Find where the given text appears and provide that cell's center as [X, Y] coordinate. 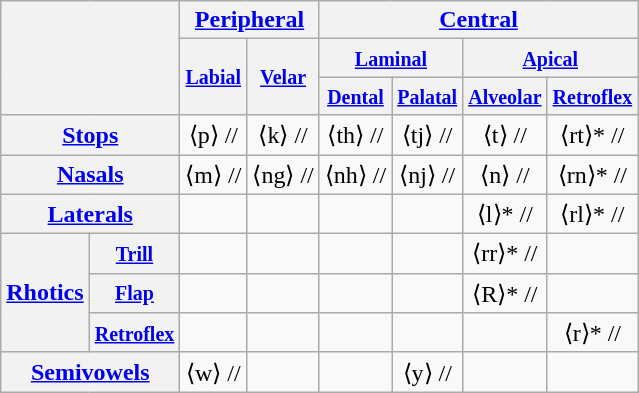
⟨r⟩* // [592, 333]
Flap [134, 293]
Velar [283, 77]
⟨w⟩ // [214, 372]
Labial [214, 77]
⟨l⟩* // [505, 214]
⟨tj⟩ // [428, 135]
⟨p⟩ // [214, 135]
⟨rr⟩* // [505, 254]
Laterals [90, 214]
⟨rl⟩* // [592, 214]
Alveolar [505, 96]
⟨k⟩ // [283, 135]
Semivowels [90, 372]
Palatal [428, 96]
Laminal [390, 58]
Stops [90, 135]
⟨ng⟩ // [283, 174]
⟨y⟩ // [428, 372]
⟨nh⟩ // [355, 174]
Apical [550, 58]
Dental [355, 96]
Rhotics [45, 294]
Trill [134, 254]
⟨t⟩ // [505, 135]
⟨n⟩ // [505, 174]
⟨m⟩ // [214, 174]
Nasals [90, 174]
⟨th⟩ // [355, 135]
⟨nj⟩ // [428, 174]
⟨rn⟩* // [592, 174]
⟨rt⟩* // [592, 135]
Peripheral [250, 20]
Central [478, 20]
⟨R⟩* // [505, 293]
